Identify which cell holds the provided text, then report its (X, Y) central coordinate. 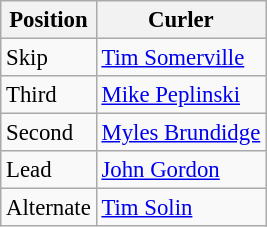
Alternate (48, 208)
Myles Brundidge (180, 133)
Mike Peplinski (180, 95)
Curler (180, 20)
Skip (48, 58)
John Gordon (180, 170)
Third (48, 95)
Tim Somerville (180, 58)
Tim Solin (180, 208)
Lead (48, 170)
Position (48, 20)
Second (48, 133)
